Provide the (X, Y) coordinate of the cell's center where the given text is located.  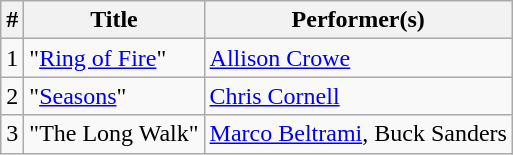
Performer(s) (358, 20)
Chris Cornell (358, 96)
Allison Crowe (358, 58)
# (12, 20)
Title (114, 20)
"Seasons" (114, 96)
1 (12, 58)
2 (12, 96)
"Ring of Fire" (114, 58)
Marco Beltrami, Buck Sanders (358, 134)
3 (12, 134)
"The Long Walk" (114, 134)
